Find where the given text appears and provide that cell's center as [x, y] coordinate. 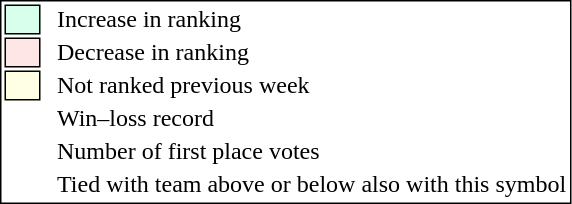
Not ranked previous week [312, 85]
Win–loss record [312, 119]
Number of first place votes [312, 151]
Increase in ranking [312, 19]
Tied with team above or below also with this symbol [312, 185]
Decrease in ranking [312, 53]
